Search for the cell housing the specified text and yield its [x, y] center coordinate. 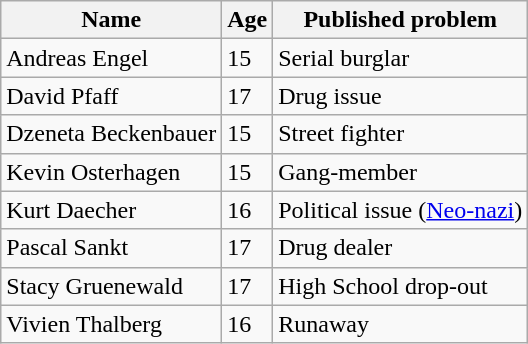
Kurt Daecher [112, 210]
Name [112, 20]
Dzeneta Beckenbauer [112, 134]
Published problem [400, 20]
Street fighter [400, 134]
Political issue (Neo-nazi) [400, 210]
Andreas Engel [112, 58]
Drug issue [400, 96]
Serial burglar [400, 58]
Drug dealer [400, 248]
High School drop-out [400, 286]
Runaway [400, 324]
Age [248, 20]
Pascal Sankt [112, 248]
David Pfaff [112, 96]
Gang-member [400, 172]
Vivien Thalberg [112, 324]
Stacy Gruenewald [112, 286]
Kevin Osterhagen [112, 172]
